Find where the given text appears and provide that cell's center as [x, y] coordinate. 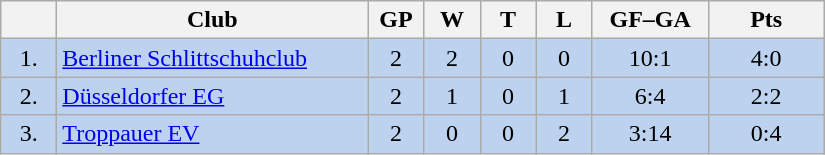
GP [396, 20]
Pts [766, 20]
3:14 [650, 134]
1. [29, 58]
0:4 [766, 134]
3. [29, 134]
2. [29, 96]
4:0 [766, 58]
L [564, 20]
2:2 [766, 96]
Troppauer EV [212, 134]
10:1 [650, 58]
T [508, 20]
Düsseldorfer EG [212, 96]
Club [212, 20]
6:4 [650, 96]
GF–GA [650, 20]
W [452, 20]
Berliner Schlittschuhclub [212, 58]
